Return the (X, Y) coordinate for the center point of the cell that contains the specified text.  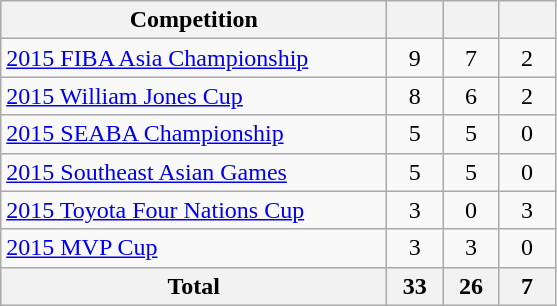
2015 MVP Cup (194, 248)
8 (415, 96)
2015 SEABA Championship (194, 134)
2015 Southeast Asian Games (194, 172)
33 (415, 286)
26 (471, 286)
2015 FIBA Asia Championship (194, 58)
Competition (194, 20)
9 (415, 58)
2015 Toyota Four Nations Cup (194, 210)
2015 William Jones Cup (194, 96)
6 (471, 96)
Total (194, 286)
